Determine the [X, Y] coordinate at the center of the cell enclosing the given text.  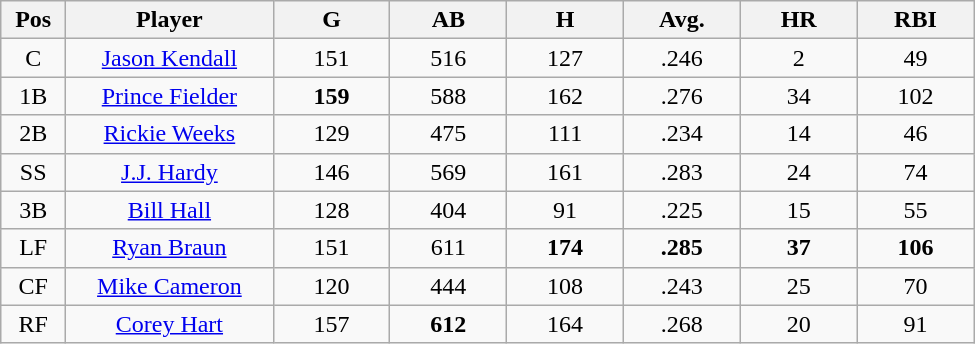
.243 [682, 286]
108 [566, 286]
129 [332, 134]
3B [34, 210]
2 [798, 58]
174 [566, 248]
Avg. [682, 20]
Pos [34, 20]
475 [448, 134]
37 [798, 248]
15 [798, 210]
611 [448, 248]
157 [332, 324]
128 [332, 210]
25 [798, 286]
.225 [682, 210]
516 [448, 58]
RBI [916, 20]
Mike Cameron [170, 286]
.285 [682, 248]
G [332, 20]
14 [798, 134]
444 [448, 286]
55 [916, 210]
AB [448, 20]
161 [566, 172]
588 [448, 96]
Rickie Weeks [170, 134]
49 [916, 58]
SS [34, 172]
Jason Kendall [170, 58]
164 [566, 324]
.276 [682, 96]
159 [332, 96]
74 [916, 172]
24 [798, 172]
70 [916, 286]
111 [566, 134]
146 [332, 172]
569 [448, 172]
102 [916, 96]
Prince Fielder [170, 96]
Player [170, 20]
C [34, 58]
LF [34, 248]
Corey Hart [170, 324]
H [566, 20]
2B [34, 134]
46 [916, 134]
1B [34, 96]
612 [448, 324]
Ryan Braun [170, 248]
.268 [682, 324]
RF [34, 324]
.283 [682, 172]
Bill Hall [170, 210]
106 [916, 248]
404 [448, 210]
120 [332, 286]
HR [798, 20]
J.J. Hardy [170, 172]
.234 [682, 134]
CF [34, 286]
127 [566, 58]
.246 [682, 58]
20 [798, 324]
34 [798, 96]
162 [566, 96]
